Output the (x, y) coordinate of the center of the cell containing the given text.  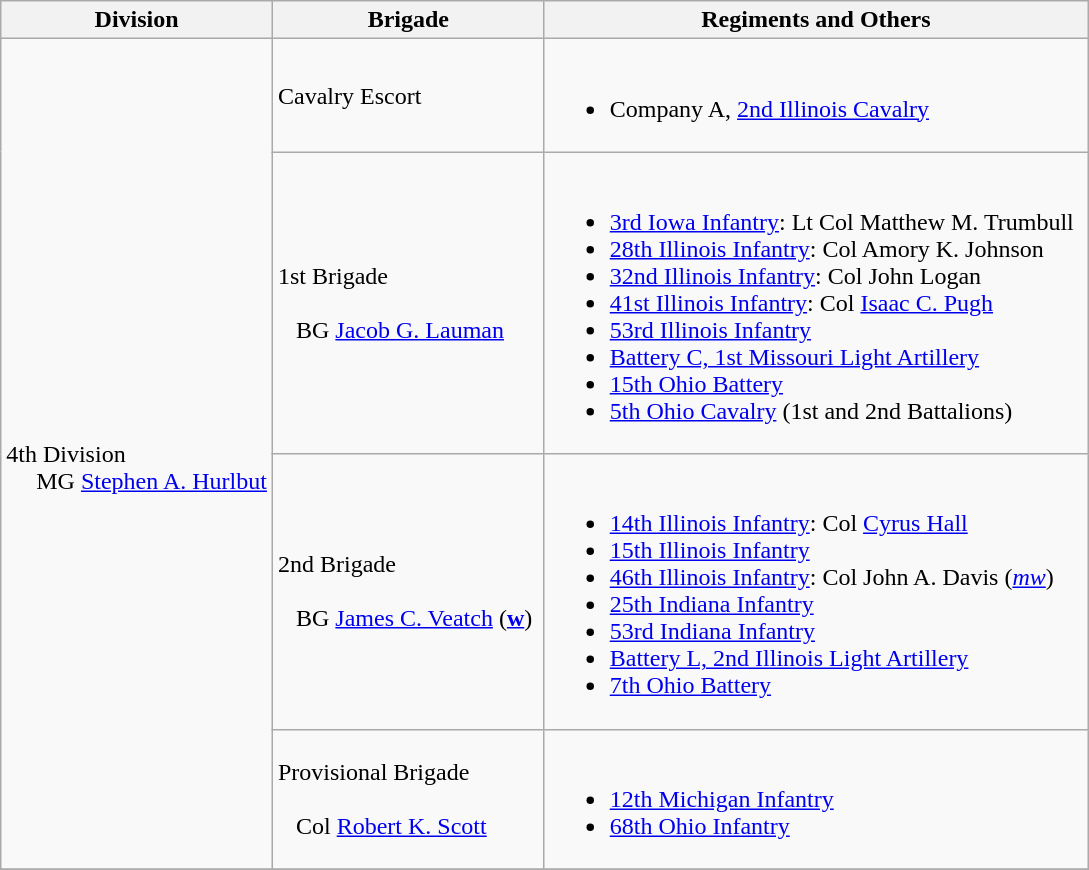
Company A, 2nd Illinois Cavalry (816, 96)
1st Brigade BG Jacob G. Lauman (408, 303)
Cavalry Escort (408, 96)
Regiments and Others (816, 20)
Provisional Brigade Col Robert K. Scott (408, 799)
2nd Brigade BG James C. Veatch (w) (408, 592)
4th Division MG Stephen A. Hurlbut (137, 454)
12th Michigan Infantry68th Ohio Infantry (816, 799)
Division (137, 20)
Brigade (408, 20)
